Output the (x, y) coordinate of the center of the cell containing the given text.  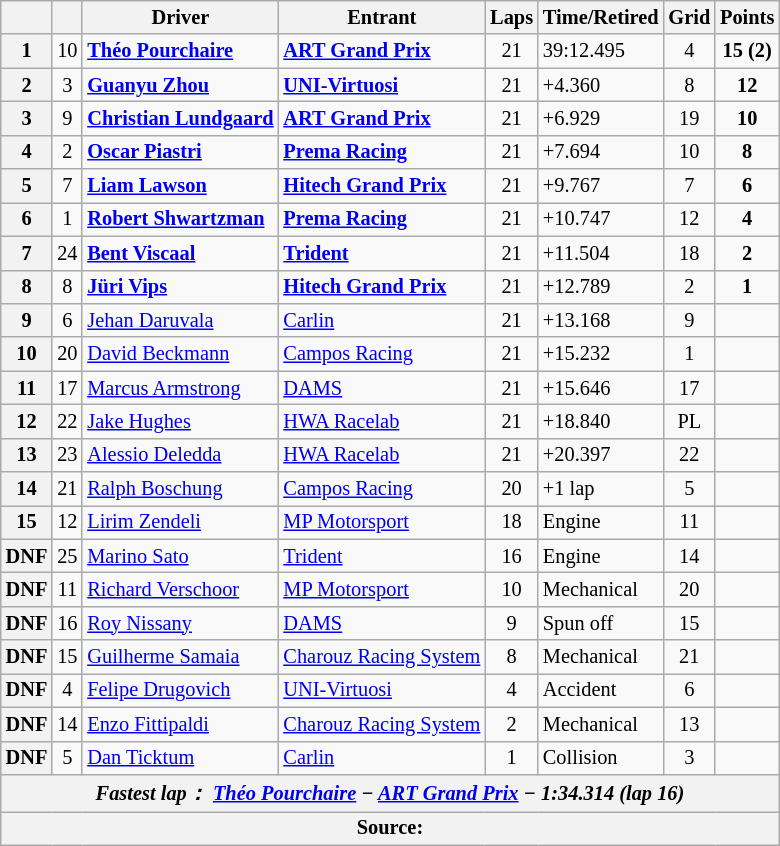
Points (747, 17)
Bent Viscaal (180, 253)
Collision (601, 758)
Fastest lap： Théo Pourchaire − ART Grand Prix − 1:34.314 (lap 16) (390, 792)
Dan Ticktum (180, 758)
Jake Hughes (180, 421)
15 (2) (747, 51)
Marcus Armstrong (180, 388)
Driver (180, 17)
PL (690, 421)
Grid (690, 17)
+15.646 (601, 388)
Entrant (382, 17)
+10.747 (601, 219)
+12.789 (601, 287)
25 (67, 556)
Marino Sato (180, 556)
Felipe Drugovich (180, 690)
+11.504 (601, 253)
+7.694 (601, 152)
+4.360 (601, 85)
Laps (512, 17)
Oscar Piastri (180, 152)
Source: (390, 828)
+18.840 (601, 421)
+13.168 (601, 320)
+20.397 (601, 455)
+15.232 (601, 354)
Christian Lundgaard (180, 118)
Liam Lawson (180, 186)
24 (67, 253)
Guanyu Zhou (180, 85)
Guilherme Samaia (180, 657)
Time/Retired (601, 17)
Richard Verschoor (180, 589)
Spun off (601, 623)
Accident (601, 690)
+9.767 (601, 186)
Ralph Boschung (180, 489)
Enzo Fittipaldi (180, 724)
39:12.495 (601, 51)
David Beckmann (180, 354)
Roy Nissany (180, 623)
Jehan Daruvala (180, 320)
+1 lap (601, 489)
+6.929 (601, 118)
23 (67, 455)
Jüri Vips (180, 287)
Lirim Zendeli (180, 522)
Robert Shwartzman (180, 219)
Théo Pourchaire (180, 51)
19 (690, 118)
Alessio Deledda (180, 455)
